Search for the cell housing the specified text and yield its (x, y) center coordinate. 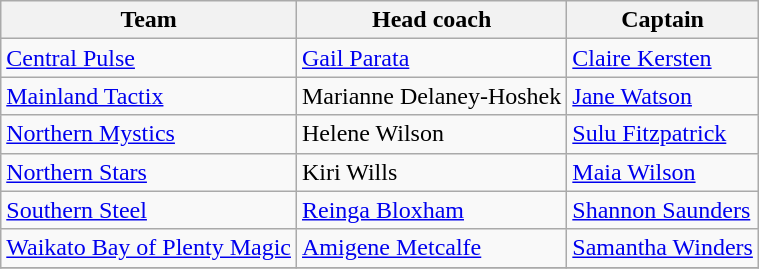
Reinga Bloxham (431, 210)
Northern Stars (149, 172)
Head coach (431, 20)
Waikato Bay of Plenty Magic (149, 248)
Mainland Tactix (149, 96)
Maia Wilson (663, 172)
Team (149, 20)
Captain (663, 20)
Marianne Delaney-Hoshek (431, 96)
Claire Kersten (663, 58)
Shannon Saunders (663, 210)
Southern Steel (149, 210)
Northern Mystics (149, 134)
Gail Parata (431, 58)
Central Pulse (149, 58)
Amigene Metcalfe (431, 248)
Sulu Fitzpatrick (663, 134)
Helene Wilson (431, 134)
Samantha Winders (663, 248)
Kiri Wills (431, 172)
Jane Watson (663, 96)
